Identify which cell holds the provided text, then report its (X, Y) central coordinate. 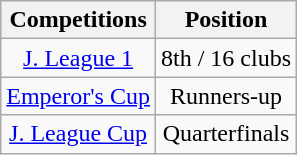
Competitions (78, 20)
Emperor's Cup (78, 96)
Position (226, 20)
Runners-up (226, 96)
J. League Cup (78, 134)
Quarterfinals (226, 134)
J. League 1 (78, 58)
8th / 16 clubs (226, 58)
